Determine the (x, y) coordinate at the center of the cell enclosing the given text.  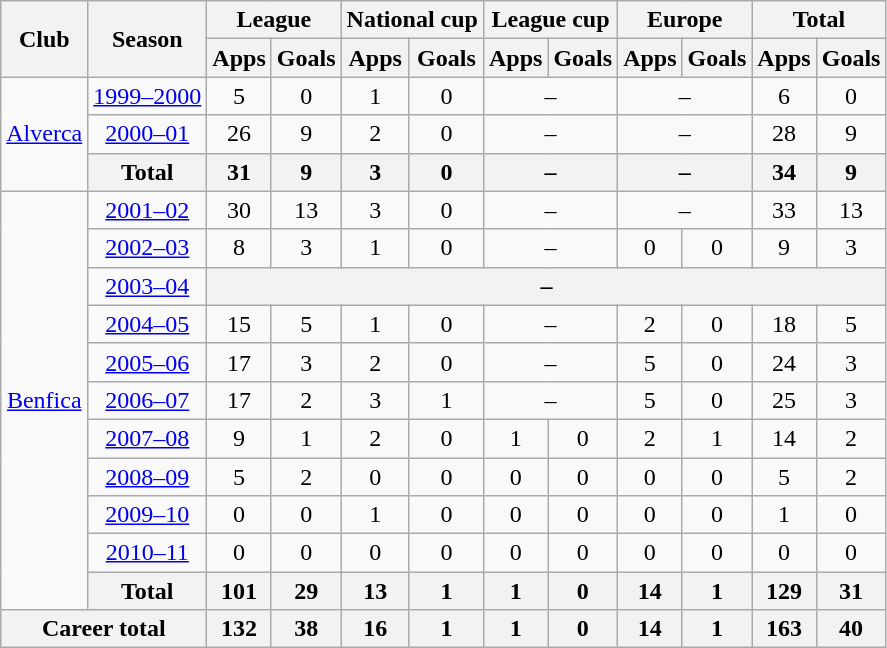
Alverca (44, 134)
28 (784, 134)
6 (784, 96)
2002–03 (148, 248)
2000–01 (148, 134)
16 (375, 629)
24 (784, 362)
15 (239, 324)
34 (784, 172)
40 (851, 629)
2009–10 (148, 515)
26 (239, 134)
Europe (685, 20)
2010–11 (148, 553)
101 (239, 591)
30 (239, 210)
29 (306, 591)
38 (306, 629)
25 (784, 400)
163 (784, 629)
33 (784, 210)
8 (239, 248)
2005–06 (148, 362)
2007–08 (148, 438)
1999–2000 (148, 96)
League cup (550, 20)
129 (784, 591)
National cup (412, 20)
2006–07 (148, 400)
18 (784, 324)
Career total (104, 629)
2008–09 (148, 477)
Season (148, 39)
Club (44, 39)
2004–05 (148, 324)
132 (239, 629)
Benfica (44, 400)
League (274, 20)
2003–04 (148, 286)
2001–02 (148, 210)
